Search for the cell housing the specified text and yield its [x, y] center coordinate. 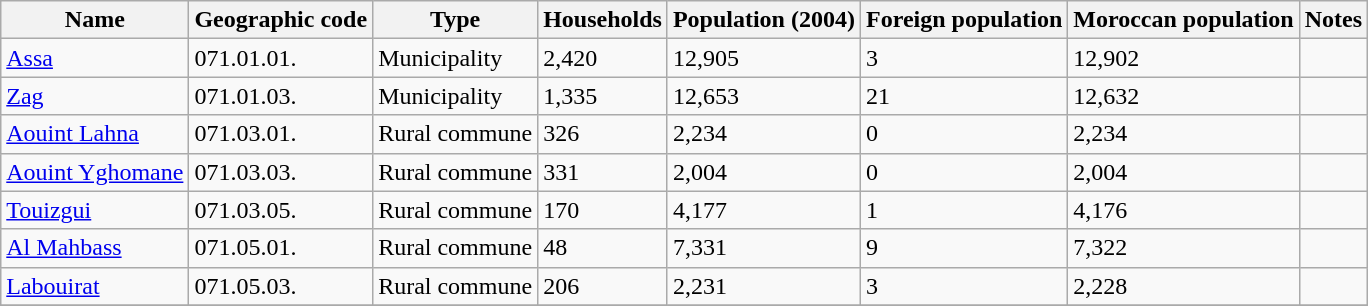
12,653 [764, 96]
071.05.01. [281, 248]
071.03.01. [281, 134]
Type [456, 20]
Aouint Yghomane [95, 172]
12,632 [1184, 96]
Aouint Lahna [95, 134]
071.01.01. [281, 58]
12,905 [764, 58]
Population (2004) [764, 20]
12,902 [1184, 58]
Name [95, 20]
Touizgui [95, 210]
Foreign population [964, 20]
2,420 [603, 58]
2,228 [1184, 286]
Households [603, 20]
7,322 [1184, 248]
7,331 [764, 248]
071.01.03. [281, 96]
2,231 [764, 286]
Notes [1333, 20]
071.03.03. [281, 172]
4,176 [1184, 210]
48 [603, 248]
21 [964, 96]
071.03.05. [281, 210]
4,177 [764, 210]
170 [603, 210]
Moroccan population [1184, 20]
Zag [95, 96]
Labouirat [95, 286]
071.05.03. [281, 286]
1 [964, 210]
326 [603, 134]
Assa [95, 58]
9 [964, 248]
331 [603, 172]
Geographic code [281, 20]
206 [603, 286]
1,335 [603, 96]
Al Mahbass [95, 248]
